Locate the cell with the specified text and output its (x, y) center coordinate. 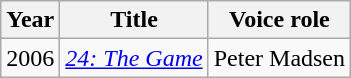
Year (30, 20)
24: The Game (134, 58)
Voice role (279, 20)
Peter Madsen (279, 58)
2006 (30, 58)
Title (134, 20)
